Output the [X, Y] coordinate of the center of the cell containing the given text.  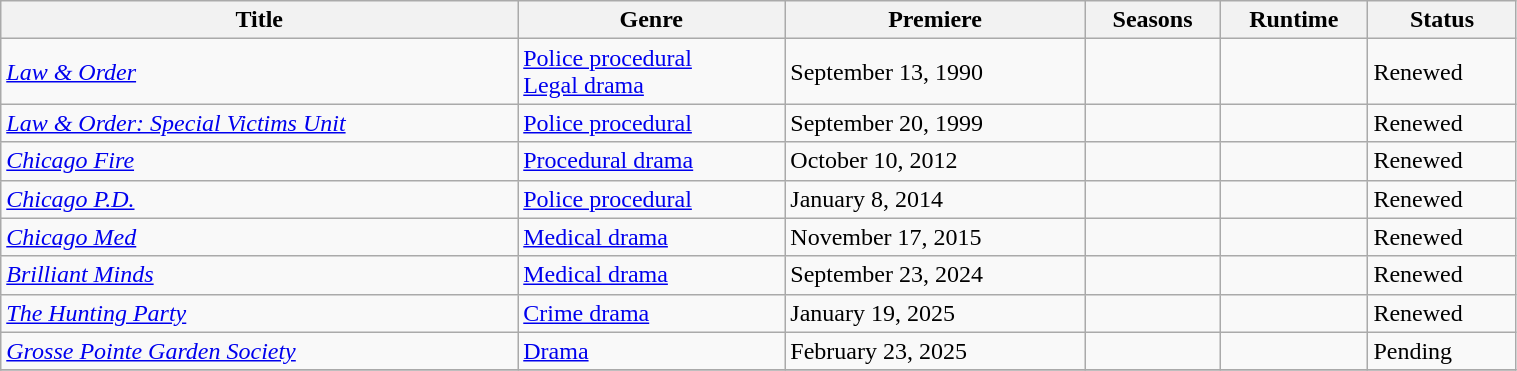
Genre [652, 20]
Law & Order [260, 72]
September 23, 2024 [936, 275]
Runtime [1294, 20]
Law & Order: Special Victims Unit [260, 123]
Pending [1442, 351]
September 20, 1999 [936, 123]
Crime drama [652, 313]
October 10, 2012 [936, 161]
February 23, 2025 [936, 351]
Brilliant Minds [260, 275]
Seasons [1152, 20]
November 17, 2015 [936, 237]
January 8, 2014 [936, 199]
Procedural drama [652, 161]
Chicago Med [260, 237]
Grosse Pointe Garden Society [260, 351]
The Hunting Party [260, 313]
Status [1442, 20]
Premiere [936, 20]
Police proceduralLegal drama [652, 72]
September 13, 1990 [936, 72]
Title [260, 20]
Chicago P.D. [260, 199]
January 19, 2025 [936, 313]
Chicago Fire [260, 161]
Drama [652, 351]
